For the text-containing cell, return its midpoint in [x, y] coordinate format. 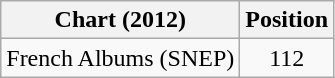
Position [287, 20]
112 [287, 58]
Chart (2012) [120, 20]
French Albums (SNEP) [120, 58]
